Return the (x, y) coordinate for the center point of the cell that contains the specified text.  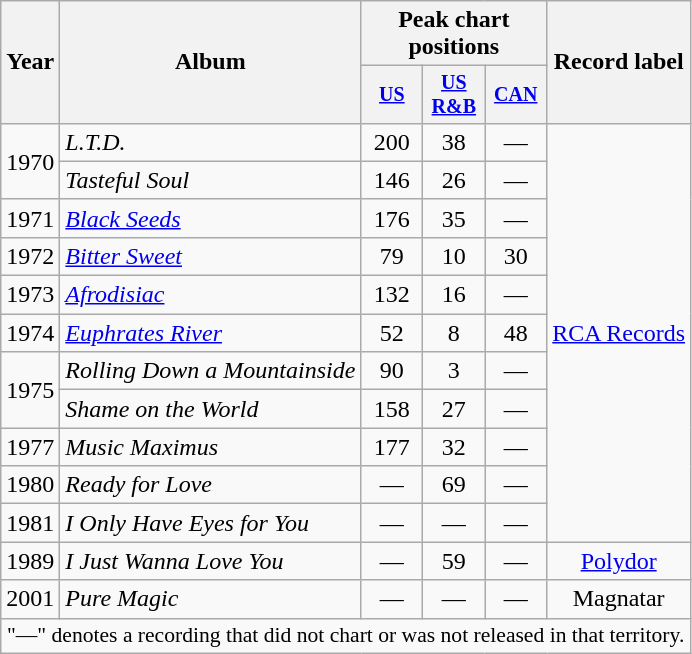
132 (392, 295)
I Only Have Eyes for You (210, 523)
Black Seeds (210, 218)
158 (392, 409)
1971 (30, 218)
35 (454, 218)
3 (454, 371)
1973 (30, 295)
32 (454, 447)
79 (392, 256)
Bitter Sweet (210, 256)
Shame on the World (210, 409)
Pure Magic (210, 599)
48 (516, 333)
Afrodisiac (210, 295)
176 (392, 218)
8 (454, 333)
59 (454, 561)
2001 (30, 599)
Peak chart positions (454, 34)
177 (392, 447)
1975 (30, 390)
Magnatar (619, 599)
30 (516, 256)
"—" denotes a recording that did not chart or was not released in that territory. (346, 636)
10 (454, 256)
Music Maximus (210, 447)
146 (392, 180)
27 (454, 409)
1972 (30, 256)
US (392, 94)
52 (392, 333)
1981 (30, 523)
Rolling Down a Mountainside (210, 371)
69 (454, 485)
USR&B (454, 94)
1970 (30, 161)
1980 (30, 485)
Ready for Love (210, 485)
Euphrates River (210, 333)
L.T.D. (210, 142)
1974 (30, 333)
26 (454, 180)
Polydor (619, 561)
90 (392, 371)
Tasteful Soul (210, 180)
Year (30, 62)
Album (210, 62)
1977 (30, 447)
200 (392, 142)
RCA Records (619, 332)
CAN (516, 94)
38 (454, 142)
I Just Wanna Love You (210, 561)
1989 (30, 561)
16 (454, 295)
Record label (619, 62)
